Provide the [X, Y] coordinate of the cell's center where the given text is located.  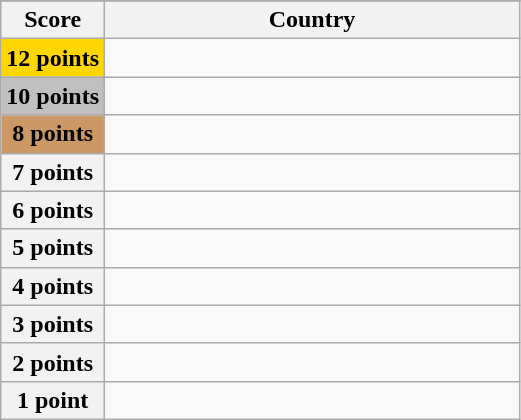
10 points [53, 96]
Country [312, 20]
1 point [53, 400]
8 points [53, 134]
Score [53, 20]
4 points [53, 286]
2 points [53, 362]
6 points [53, 210]
7 points [53, 172]
12 points [53, 58]
3 points [53, 324]
5 points [53, 248]
